Return the (X, Y) coordinate for the center point of the cell that contains the specified text.  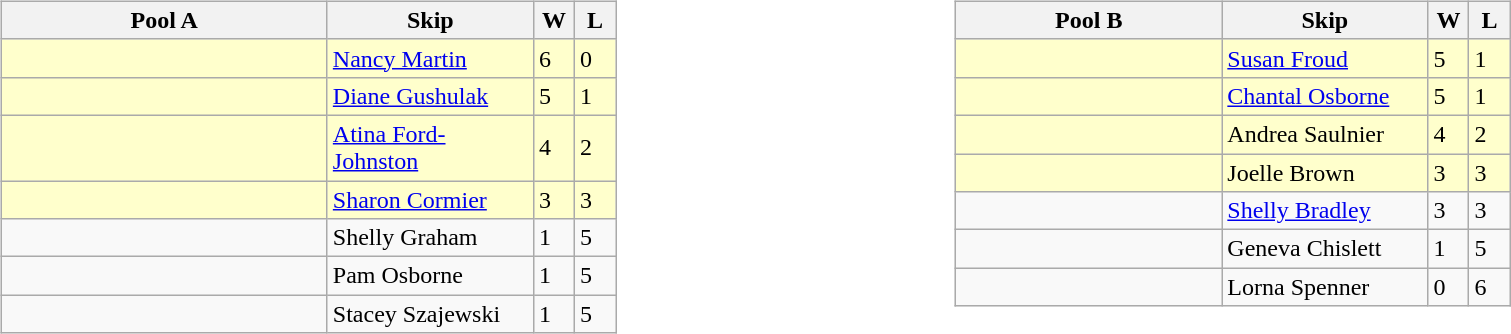
Diane Gushulak (430, 96)
Chantal Osborne (1325, 96)
Sharon Cormier (430, 199)
Joelle Brown (1325, 173)
Shelly Bradley (1325, 211)
Atina Ford-Johnston (430, 148)
Pam Osborne (430, 276)
Pool B (1089, 20)
Nancy Martin (430, 58)
Geneva Chislett (1325, 249)
Stacey Szajewski (430, 314)
Andrea Saulnier (1325, 134)
Lorna Spenner (1325, 287)
Pool A (164, 20)
Shelly Graham (430, 238)
Susan Froud (1325, 58)
